Return [x, y] of the center of cell containing provided text 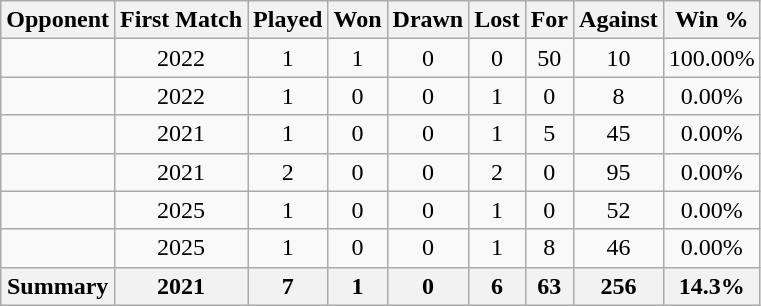
7 [288, 286]
46 [619, 248]
First Match [182, 20]
Opponent [58, 20]
Won [358, 20]
5 [549, 134]
100.00% [712, 58]
For [549, 20]
Summary [58, 286]
256 [619, 286]
14.3% [712, 286]
Played [288, 20]
10 [619, 58]
Against [619, 20]
63 [549, 286]
Win % [712, 20]
50 [549, 58]
45 [619, 134]
Lost [497, 20]
95 [619, 172]
52 [619, 210]
Drawn [428, 20]
6 [497, 286]
